Identify which cell holds the provided text, then report its [X, Y] central coordinate. 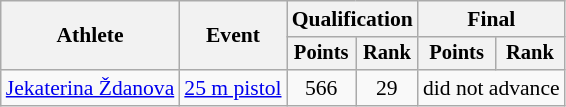
Qualification [352, 19]
Event [232, 36]
566 [322, 88]
25 m pistol [232, 88]
29 [387, 88]
Final [492, 19]
Jekaterina Ždanova [90, 88]
did not advance [492, 88]
Athlete [90, 36]
